Output the [X, Y] coordinate of the center of the cell containing the given text.  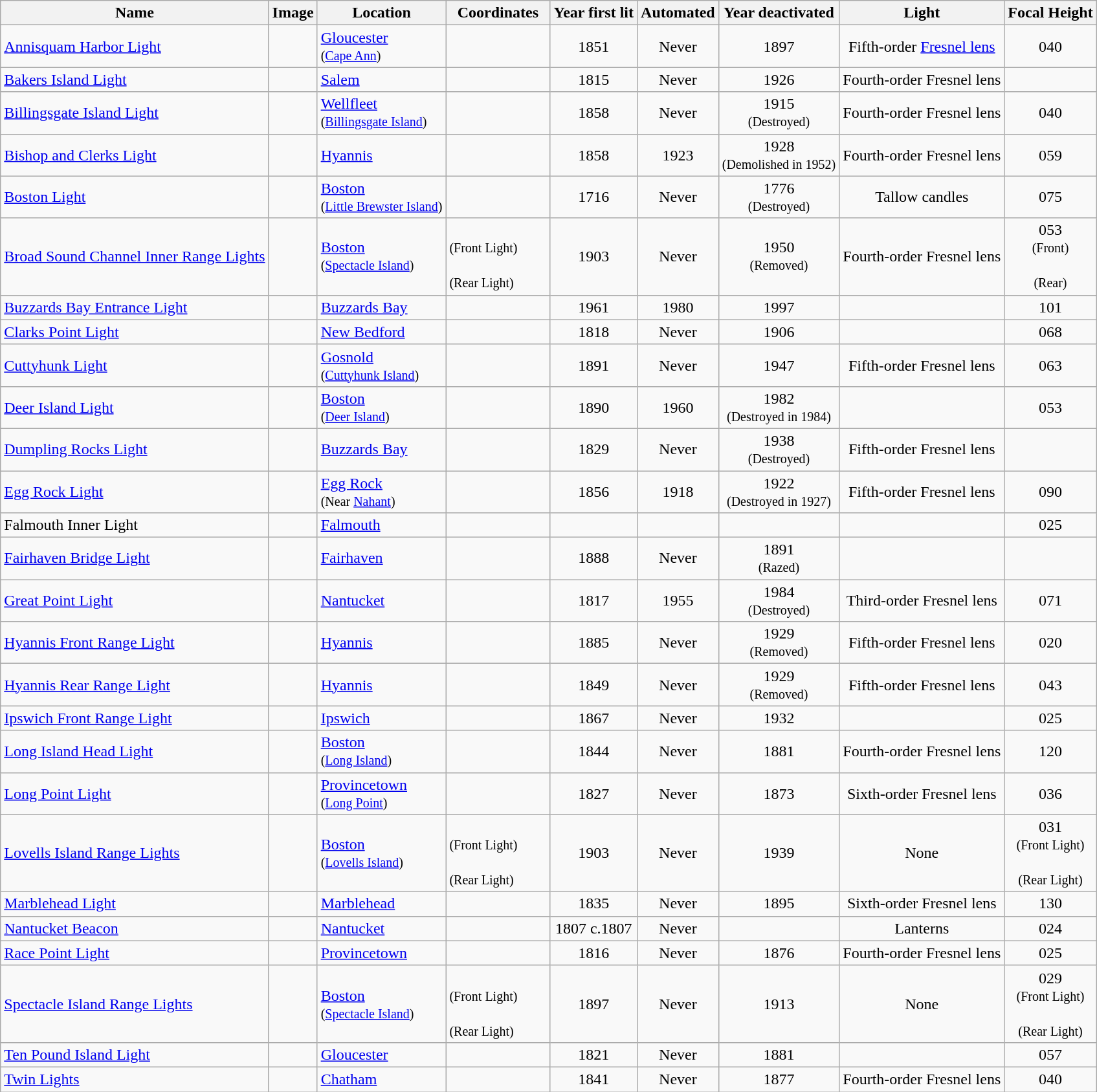
Focal Height [1050, 13]
1885 [594, 643]
(Front Light) (Rear Light) [498, 1004]
Boston(Little Brewster Island) [382, 197]
Hyannis Front Range Light [135, 643]
1876 [779, 953]
Deer Island Light [135, 408]
Light [922, 13]
020 [1050, 643]
1841 [594, 1079]
1913 [779, 1004]
Year first lit [594, 13]
1915(Destroyed) [779, 113]
1816 [594, 953]
Coordinates [498, 13]
1821 [594, 1054]
Wellfleet(Billingsgate Island) [382, 113]
1776(Destroyed) [779, 197]
075 [1050, 197]
Marblehead Light [135, 904]
Cuttyhunk Light [135, 365]
Ipswich [382, 718]
090 [1050, 492]
1716 [594, 197]
1844 [594, 752]
053 (Front)(Rear) [1050, 256]
Hyannis Rear Range Light [135, 684]
Ten Pound Island Light [135, 1054]
1895 [779, 904]
Marblehead [382, 904]
New Bedford [382, 332]
Great Point Light [135, 600]
Twin Lights [135, 1079]
Bakers Island Light [135, 80]
Provincetown [382, 953]
Location [382, 13]
1918 [678, 492]
Third-order Fresnel lens [922, 600]
1960 [678, 408]
1873 [779, 793]
Egg Rock Light [135, 492]
Gosnold(Cuttyhunk Island) [382, 365]
029 (Front Light) (Rear Light) [1050, 1004]
101 [1050, 307]
Boston Light [135, 197]
Gloucester [382, 1054]
130 [1050, 904]
Nantucket Beacon [135, 928]
071 [1050, 600]
Egg Rock(Near Nahant) [382, 492]
1922(Destroyed in 1927) [779, 492]
Boston(Lovells Island) [382, 853]
1877 [779, 1079]
1807 c.1807 [594, 928]
Chatham [382, 1079]
1890 [594, 408]
1849 [594, 684]
1980 [678, 307]
1938(Destroyed) [779, 449]
Long Point Light [135, 793]
1961 [594, 307]
Broad Sound Channel Inner Range Lights [135, 256]
Falmouth Inner Light [135, 525]
1829 [594, 449]
Image [293, 13]
1867 [594, 718]
Bishop and Clerks Light [135, 155]
1818 [594, 332]
1928(Demolished in 1952) [779, 155]
053 [1050, 408]
Buzzards Bay Entrance Light [135, 307]
Billingsgate Island Light [135, 113]
1926 [779, 80]
Boston(Deer Island) [382, 408]
Dumpling Rocks Light [135, 449]
120 [1050, 752]
1817 [594, 600]
1984(Destroyed) [779, 600]
Long Island Head Light [135, 752]
063 [1050, 365]
Lovells Island Range Lights [135, 853]
Clarks Point Light [135, 332]
024 [1050, 928]
1906 [779, 332]
1932 [779, 718]
1955 [678, 600]
Salem [382, 80]
1856 [594, 492]
1891(Razed) [779, 559]
1891 [594, 365]
057 [1050, 1054]
Fairhaven [382, 559]
Tallow candles [922, 197]
036 [1050, 793]
1815 [594, 80]
Automated [678, 13]
1835 [594, 904]
Ipswich Front Range Light [135, 718]
Lanterns [922, 928]
Annisquam Harbor Light [135, 47]
1888 [594, 559]
043 [1050, 684]
031 (Front Light)(Rear Light) [1050, 853]
Race Point Light [135, 953]
Name [135, 13]
1923 [678, 155]
1950(Removed) [779, 256]
Year deactivated [779, 13]
Falmouth [382, 525]
068 [1050, 332]
1997 [779, 307]
1939 [779, 853]
1947 [779, 365]
Boston(Long Island) [382, 752]
Gloucester(Cape Ann) [382, 47]
059 [1050, 155]
Provincetown(Long Point) [382, 793]
Spectacle Island Range Lights [135, 1004]
1982(Destroyed in 1984) [779, 408]
1851 [594, 47]
1827 [594, 793]
Fairhaven Bridge Light [135, 559]
